Capture the cell that displays the provided text and extract its [x, y] central coordinate. 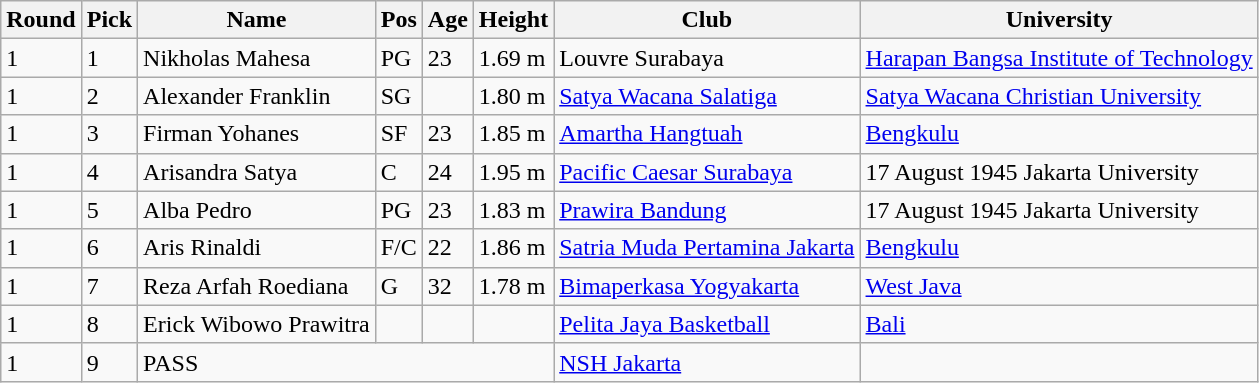
F/C [398, 248]
4 [109, 172]
22 [448, 248]
Pacific Caesar Surabaya [707, 172]
C [398, 172]
1.95 m [513, 172]
8 [109, 324]
Harapan Bangsa Institute of Technology [1059, 58]
Pick [109, 20]
1.69 m [513, 58]
2 [109, 96]
Age [448, 20]
West Java [1059, 286]
Bimaperkasa Yogyakarta [707, 286]
Amartha Hangtuah [707, 134]
1.78 m [513, 286]
Satya Wacana Christian University [1059, 96]
G [398, 286]
NSH Jakarta [707, 362]
Height [513, 20]
7 [109, 286]
Club [707, 20]
5 [109, 210]
Erick Wibowo Prawitra [257, 324]
1.83 m [513, 210]
PASS [346, 362]
Round [41, 20]
Satria Muda Pertamina Jakarta [707, 248]
Alba Pedro [257, 210]
1.85 m [513, 134]
Satya Wacana Salatiga [707, 96]
Louvre Surabaya [707, 58]
Pelita Jaya Basketball [707, 324]
Alexander Franklin [257, 96]
SG [398, 96]
9 [109, 362]
24 [448, 172]
Pos [398, 20]
Nikholas Mahesa [257, 58]
Prawira Bandung [707, 210]
Arisandra Satya [257, 172]
University [1059, 20]
SF [398, 134]
Reza Arfah Roediana [257, 286]
3 [109, 134]
1.80 m [513, 96]
Bali [1059, 324]
Aris Rinaldi [257, 248]
6 [109, 248]
1.86 m [513, 248]
Name [257, 20]
Firman Yohanes [257, 134]
32 [448, 286]
